Search for the cell housing the specified text and yield its [X, Y] center coordinate. 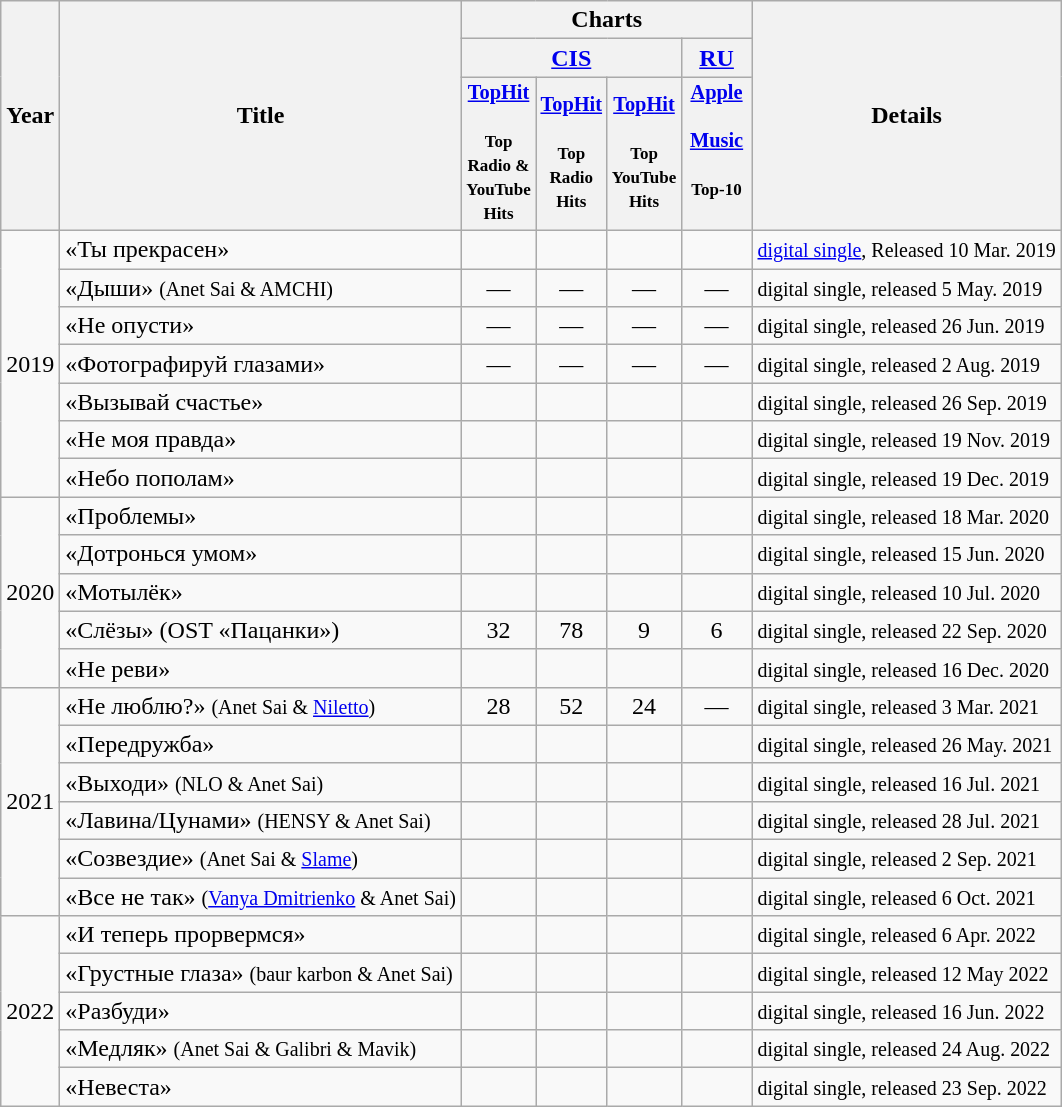
«Проблемы» [261, 516]
24 [644, 706]
digital single, released 26 May. 2021 [906, 744]
digital single, released 22 Sep. 2020 [906, 630]
«Медляк» (Anet Sai & Galibri & Mavik) [261, 1049]
digital single, released 26 Sep. 2019 [906, 402]
«И теперь прорвермся» [261, 935]
digital single, released 28 Jul. 2021 [906, 820]
«Слёзы» (OST «Пацанки») [261, 630]
Charts [606, 20]
digital single, released 24 Aug. 2022 [906, 1049]
digital single, released 19 Dec. 2019 [906, 478]
CIS [571, 58]
Title [261, 116]
digital single, released 2 Aug. 2019 [906, 364]
«Небо пополам» [261, 478]
«Дыши» (Anet Sai & AMCHI) [261, 288]
6 [716, 630]
«Лавина/Цунами» (HENSY & Anet Sai) [261, 820]
2022 [30, 1011]
RU [716, 58]
digital single, released 18 Mar. 2020 [906, 516]
«Невеста» [261, 1087]
digital single, released 6 Apr. 2022 [906, 935]
«Все не так» (Vanya Dmitrienko & Anet Sai) [261, 897]
TopHitTop YouTube Hits [644, 154]
digital single, released 16 Jun. 2022 [906, 1011]
«Ты прекрасен» [261, 250]
digital single, released 6 Oct. 2021 [906, 897]
«Фотографируй глазами» [261, 364]
digital single, released 16 Jul. 2021 [906, 782]
«Вызывай счастье» [261, 402]
AppleMusicTop-10 [716, 154]
32 [498, 630]
digital single, released 5 May. 2019 [906, 288]
digital single, released 3 Mar. 2021 [906, 706]
digital single, released 12 May 2022 [906, 973]
digital single, released 2 Sep. 2021 [906, 859]
«Не реви» [261, 668]
9 [644, 630]
«Не люблю?» (Anet Sai & Niletto) [261, 706]
Details [906, 116]
2020 [30, 592]
2019 [30, 364]
TopHitTop Radio Hits [572, 154]
digital single, released 10 Jul. 2020 [906, 592]
52 [572, 706]
«Не опусти» [261, 326]
2021 [30, 801]
digital single, Released 10 Mar. 2019 [906, 250]
digital single, released 19 Nov. 2019 [906, 440]
digital single, released 23 Sep. 2022 [906, 1087]
TopHitTop Radio & YouTube Hits [498, 154]
«Передружба» [261, 744]
«Не моя правда» [261, 440]
«Мотылёк» [261, 592]
78 [572, 630]
digital single, released 26 Jun. 2019 [906, 326]
Year [30, 116]
«Грустные глаза» (baur karbon & Anet Sai) [261, 973]
digital single, released 16 Dec. 2020 [906, 668]
«Выходи» (NLO & Anet Sai) [261, 782]
«Созвездие» (Anet Sai & Slame) [261, 859]
digital single, released 15 Jun. 2020 [906, 554]
28 [498, 706]
«Разбуди» [261, 1011]
«Дотронься умом» [261, 554]
